Search for the cell housing the specified text and yield its [x, y] center coordinate. 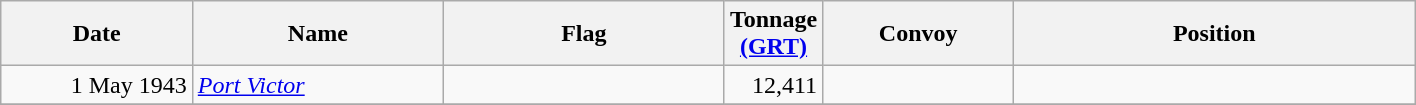
Name [318, 34]
1 May 1943 [96, 85]
Port Victor [318, 85]
Tonnage (GRT) [773, 34]
Date [96, 34]
12,411 [773, 85]
Flag [584, 34]
Position [1214, 34]
Convoy [918, 34]
